Extract the (x, y) coordinate from the center of the cell holding the provided text.  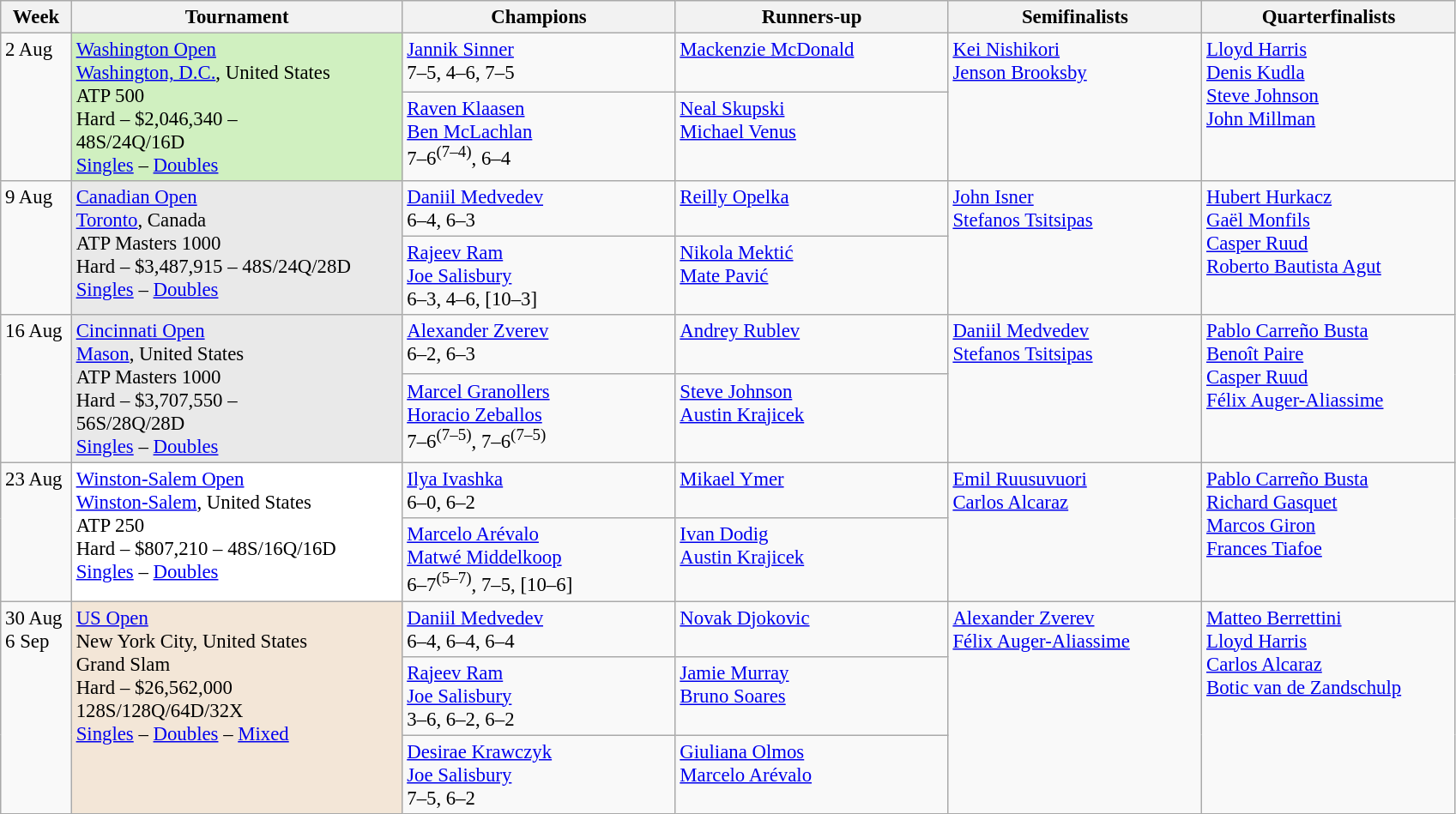
Washington Open Washington, D.C., United StatesATP 500 Hard – $2,046,340 – 48S/24Q/16D Singles – Doubles (237, 108)
Daniil Medvedev 6–4, 6–4, 6–4 (539, 630)
Marcelo Arévalo Matwé Middelkoop 6–7(5–7), 7–5, [10–6] (539, 559)
16 Aug (36, 389)
Quarterfinalists (1329, 17)
Champions (539, 17)
Cincinnati Open Mason, United StatesATP Masters 1000 Hard – $3,707,550 – 56S/28Q/28D Singles – Doubles (237, 389)
Giuliana Olmos Marcelo Arévalo (812, 775)
Winston-Salem Open Winston-Salem, United States ATP 250 Hard – $807,210 – 48S/16Q/16D Singles – Doubles (237, 532)
Daniil Medvedev Stefanos Tsitsipas (1075, 389)
Nikola Mektić Mate Pavić (812, 276)
Mackenzie McDonald (812, 63)
Alexander Zverev Félix Auger-Aliassime (1075, 708)
Novak Djokovic (812, 630)
Andrey Rublev (812, 345)
John Isner Stefanos Tsitsipas (1075, 248)
Rajeev Ram Joe Salisbury 3–6, 6–2, 6–2 (539, 696)
Jannik Sinner 7–5, 4–6, 7–5 (539, 63)
Reilly Opelka (812, 209)
Canadian Open Toronto, CanadaATP Masters 1000 Hard – $3,487,915 – 48S/24Q/28D Singles – Doubles (237, 248)
30 Aug 6 Sep (36, 708)
Daniil Medvedev 6–4, 6–3 (539, 209)
Raven Klaasen Ben McLachlan 7–6(7–4), 6–4 (539, 137)
Tournament (237, 17)
Rajeev Ram Joe Salisbury6–3, 4–6, [10–3] (539, 276)
Pablo Carreño Busta Benoît Paire Casper Ruud Félix Auger-Aliassime (1329, 389)
Lloyd Harris Denis Kudla Steve Johnson John Millman (1329, 108)
Steve Johnson Austin Krajicek (812, 419)
2 Aug (36, 108)
Jamie Murray Bruno Soares (812, 696)
Desirae Krawczyk Joe Salisbury 7–5, 6–2 (539, 775)
Mikael Ymer (812, 491)
Marcel Granollers Horacio Zeballos7–6(7–5), 7–6(7–5) (539, 419)
Kei Nishikori Jenson Brooksby (1075, 108)
Neal Skupski Michael Venus (812, 137)
Alexander Zverev 6–2, 6–3 (539, 345)
Week (36, 17)
US Open New York City, United StatesGrand SlamHard – $26,562,000 128S/128Q/64D/32X Singles – Doubles – Mixed (237, 708)
Ilya Ivashka 6–0, 6–2 (539, 491)
9 Aug (36, 248)
Hubert Hurkacz Gaël Monfils Casper Ruud Roberto Bautista Agut (1329, 248)
Semifinalists (1075, 17)
Matteo Berrettini Lloyd Harris Carlos Alcaraz Botic van de Zandschulp (1329, 708)
23 Aug (36, 532)
Pablo Carreño Busta Richard Gasquet Marcos Giron Frances Tiafoe (1329, 532)
Runners-up (812, 17)
Ivan Dodig Austin Krajicek (812, 559)
Emil Ruusuvuori Carlos Alcaraz (1075, 532)
